Detect which cell encompasses the target text, then output its [x, y] center coordinate. 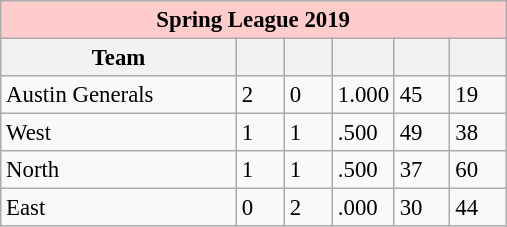
Austin Generals [119, 95]
Spring League 2019 [254, 20]
60 [478, 170]
45 [422, 95]
Team [119, 58]
49 [422, 133]
.000 [364, 208]
19 [478, 95]
East [119, 208]
37 [422, 170]
30 [422, 208]
West [119, 133]
38 [478, 133]
North [119, 170]
44 [478, 208]
1.000 [364, 95]
